Determine the [X, Y] coordinate at the center of the cell enclosing the given text.  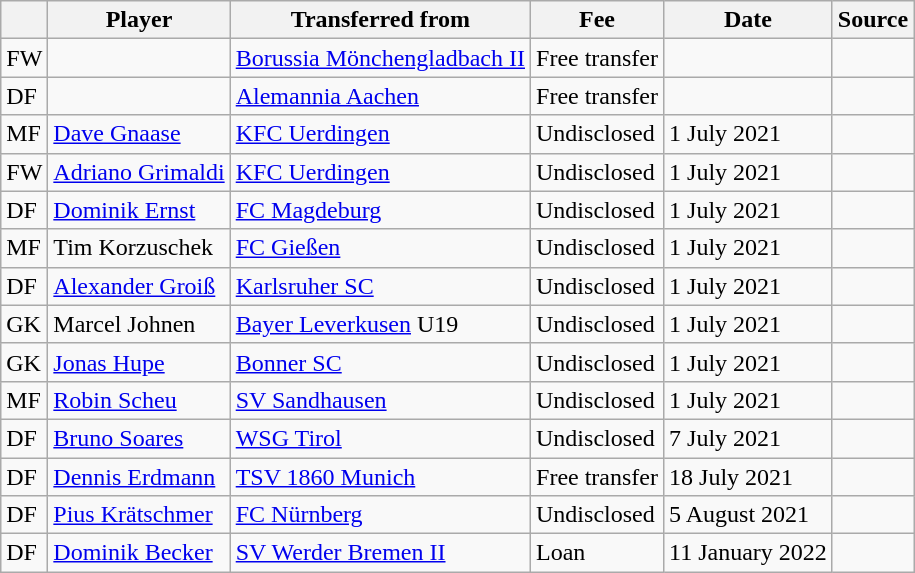
Fee [598, 20]
FC Gießen [380, 248]
Tim Korzuschek [139, 248]
Transferred from [380, 20]
Marcel Johnen [139, 324]
Bruno Soares [139, 438]
Player [139, 20]
FC Nürnberg [380, 515]
Bonner SC [380, 362]
Bayer Leverkusen U19 [380, 324]
18 July 2021 [748, 477]
Loan [598, 553]
Alemannia Aachen [380, 96]
WSG Tirol [380, 438]
FC Magdeburg [380, 210]
SV Werder Bremen II [380, 553]
Karlsruher SC [380, 286]
Adriano Grimaldi [139, 172]
TSV 1860 Munich [380, 477]
Dennis Erdmann [139, 477]
Source [872, 20]
Dave Gnaase [139, 134]
11 January 2022 [748, 553]
SV Sandhausen [380, 400]
Pius Krätschmer [139, 515]
Alexander Groiß [139, 286]
Dominik Becker [139, 553]
Jonas Hupe [139, 362]
Dominik Ernst [139, 210]
Borussia Mönchengladbach II [380, 58]
Robin Scheu [139, 400]
7 July 2021 [748, 438]
Date [748, 20]
5 August 2021 [748, 515]
